Return the (x, y) coordinate for the center point of the cell that contains the specified text.  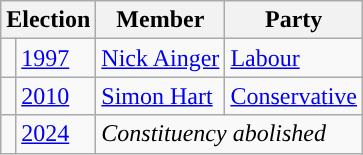
Election (48, 20)
Labour (294, 58)
Constituency abolished (230, 134)
1997 (56, 58)
2010 (56, 96)
Party (294, 20)
2024 (56, 134)
Simon Hart (160, 96)
Conservative (294, 96)
Member (160, 20)
Nick Ainger (160, 58)
